Capture the cell that displays the provided text and extract its [x, y] central coordinate. 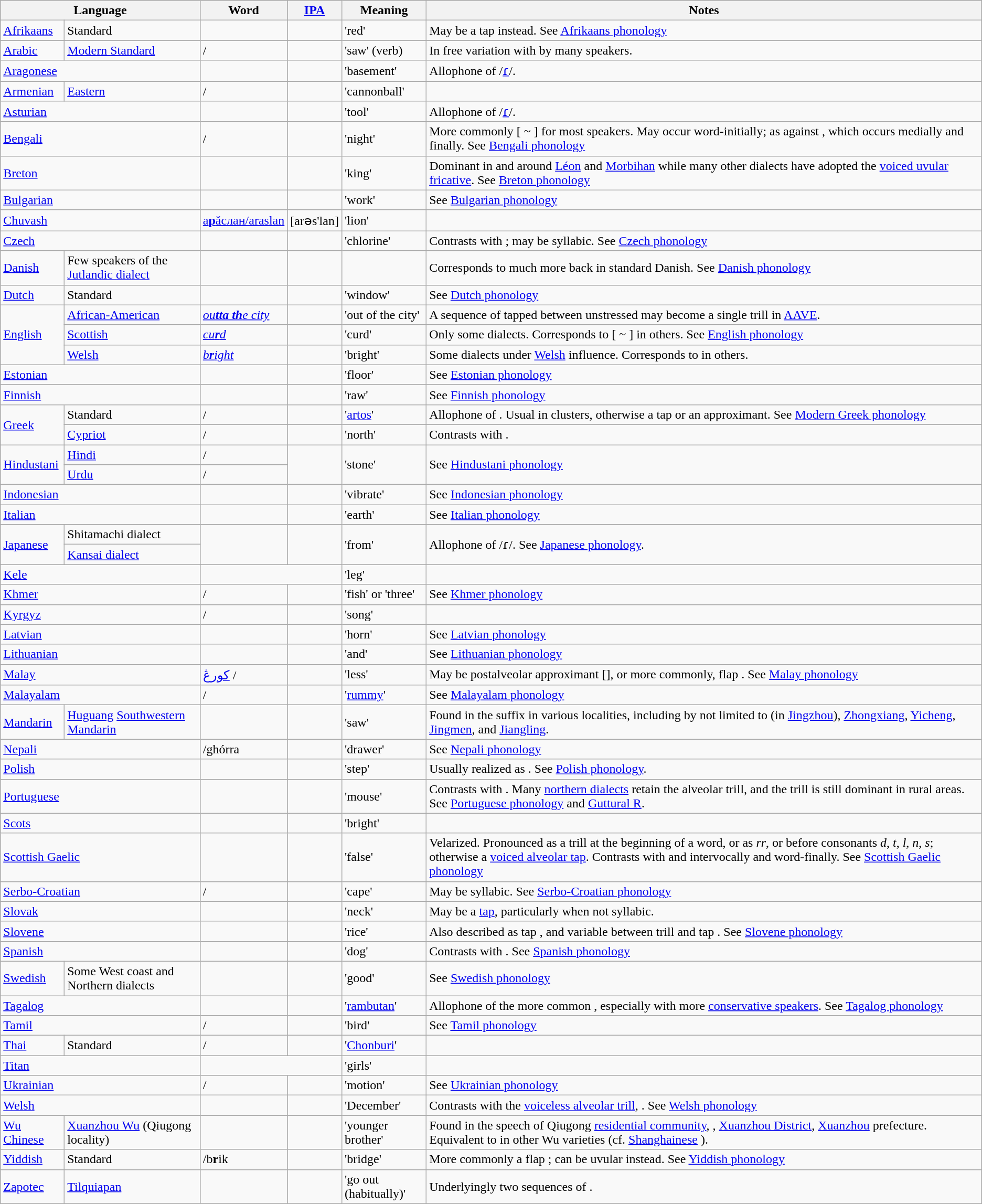
See Bulgarian phonology [704, 200]
'Chonburi' [384, 1046]
Xuanzhou Wu (Qiugong locality) [132, 1132]
Shitamachi dialect [132, 535]
See Italian phonology [704, 515]
Spanish [101, 951]
Kyrgyz [101, 614]
bright [243, 355]
'younger brother' [384, 1132]
'saw' [384, 722]
See Latvian phonology [704, 634]
Lithuanian [101, 654]
Armenian [33, 91]
Bengali [101, 138]
'lion' [384, 220]
Tagalog [101, 1006]
Also described as tap , and variable between trill and tap . See Slovene phonology [704, 931]
Yiddish [33, 1159]
Latvian [101, 634]
See Estonian phonology [704, 375]
'north' [384, 434]
'neck' [384, 911]
'leg' [384, 574]
Huguang Southwestern Mandarin [132, 722]
Scottish [132, 335]
'good' [384, 978]
See Indonesian phonology [704, 495]
'raw' [384, 395]
Kansai dialect [132, 555]
'false' [384, 857]
'less' [384, 675]
See Finnish phonology [704, 395]
'girls' [384, 1066]
'bridge' [384, 1159]
See Swedish phonology [704, 978]
Few speakers of the Jutlandic dialect [132, 268]
See Hindustani phonology [704, 465]
See Khmer phonology [704, 594]
Titan [101, 1066]
curd [243, 335]
'stone' [384, 465]
Ukrainian [101, 1085]
Breton [101, 173]
Kele [101, 574]
Nepali [101, 749]
African-American [132, 315]
'window' [384, 295]
Hindi [132, 455]
'rummy' [384, 695]
Modern Standard [132, 50]
کورڠ / [243, 675]
Only some dialects. Corresponds to [ ~ ] in others. See English phonology [704, 335]
'chlorine' [384, 241]
Bulgarian [101, 200]
Corresponds to much more back in standard Danish. See Danish phonology [704, 268]
See Dutch phonology [704, 295]
Allophone of . Usual in clusters, otherwise a tap or an approximant. See Modern Greek phonology [704, 414]
Serbo-Croatian [101, 891]
'December' [384, 1105]
'go out (habitually)' [384, 1187]
Danish [33, 268]
Asturian [101, 112]
English [33, 335]
'rice' [384, 931]
[arəs'lan] [315, 220]
'and' [384, 654]
Notes [704, 10]
'out of the city' [384, 315]
'horn' [384, 634]
Tamil [101, 1026]
Wu Chinese [33, 1132]
Khmer [101, 594]
Estonian [101, 375]
Greek [33, 424]
'king' [384, 173]
арăслан/araslan [243, 220]
Meaning [384, 10]
Thai [33, 1046]
See Ukrainian phonology [704, 1085]
Italian [101, 515]
'basement' [384, 71]
Malayalam [101, 695]
/brik [243, 1159]
Eastern [132, 91]
Usually realized as . See Polish phonology. [704, 769]
See Lithuanian phonology [704, 654]
'mouse' [384, 796]
'saw' (verb) [384, 50]
Found in the suffix in various localities, including by not limited to (in Jingzhou), Zhongxiang, Yicheng, Jingmen, and Jiangling. [704, 722]
Urdu [132, 475]
'cape' [384, 891]
'work' [384, 200]
Cypriot [132, 434]
'rambutan' [384, 1006]
May be postalveolar approximant [], or more commonly, flap . See Malay phonology [704, 675]
/ghórra [243, 749]
Malay [101, 675]
Czech [101, 241]
Allophone of /ɾ/. See Japanese phonology. [704, 545]
See Malayalam phonology [704, 695]
'artos' [384, 414]
More commonly [ ~ ] for most speakers. May occur word-initially; as against , which occurs medially and finally. See Bengali phonology [704, 138]
Zapotec [33, 1187]
'night' [384, 138]
Arabic [33, 50]
'step' [384, 769]
'cannonball' [384, 91]
Language [101, 10]
'dog' [384, 951]
More commonly a flap ; can be uvular instead. See Yiddish phonology [704, 1159]
'drawer' [384, 749]
See Nepali phonology [704, 749]
Aragonese [101, 71]
Indonesian [101, 495]
May be a tap instead. See Afrikaans phonology [704, 30]
Slovak [101, 911]
Underlyingly two sequences of . [704, 1187]
Mandarin [33, 722]
Afrikaans [33, 30]
IPA [315, 10]
Contrasts with . See Spanish phonology [704, 951]
Slovene [101, 931]
'red' [384, 30]
Polish [101, 769]
Dutch [33, 295]
'motion' [384, 1085]
Dominant in and around Léon and Morbihan while many other dialects have adopted the voiced uvular fricative. See Breton phonology [704, 173]
Portuguese [101, 796]
'vibrate' [384, 495]
Swedish [33, 978]
'fish' or 'three' [384, 594]
Japanese [33, 545]
Word [243, 10]
'earth' [384, 515]
Contrasts with the voiceless alveolar trill, . See Welsh phonology [704, 1105]
Contrasts with ; may be syllabic. See Czech phonology [704, 241]
Some dialects under Welsh influence. Corresponds to in others. [704, 355]
'floor' [384, 375]
Some West coast and Northern dialects [132, 978]
'from' [384, 545]
In free variation with by many speakers. [704, 50]
'song' [384, 614]
Allophone of the more common , especially with more conservative speakers. See Tagalog phonology [704, 1006]
'tool' [384, 112]
Scottish Gaelic [101, 857]
Hindustani [33, 465]
Tilquiapan [132, 1187]
outta the city [243, 315]
A sequence of tapped between unstressed may become a single trill in AAVE. [704, 315]
May be syllabic. See Serbo-Croatian phonology [704, 891]
May be a tap, particularly when not syllabic. [704, 911]
Finnish [101, 395]
'curd' [384, 335]
Scots [101, 823]
'bird' [384, 1026]
Contrasts with . [704, 434]
Chuvash [101, 220]
See Tamil phonology [704, 1026]
